Output the (X, Y) coordinate of the center of the cell containing the given text.  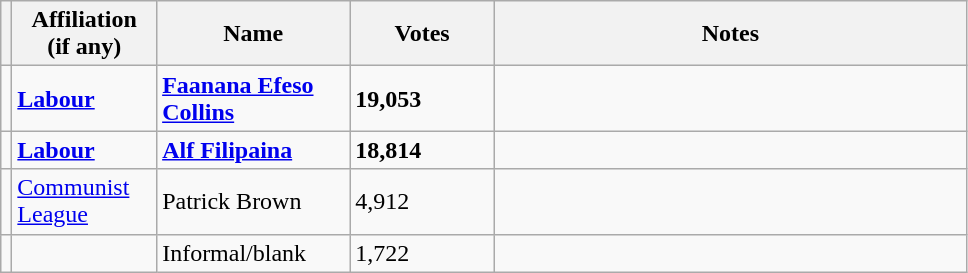
Faanana Efeso Collins (254, 98)
4,912 (422, 202)
Votes (422, 34)
18,814 (422, 150)
Affiliation (if any) (84, 34)
Notes (730, 34)
Informal/blank (254, 253)
19,053 (422, 98)
Patrick Brown (254, 202)
1,722 (422, 253)
Communist League (84, 202)
Name (254, 34)
Alf Filipaina (254, 150)
